Return [x, y] of the center of cell containing provided text 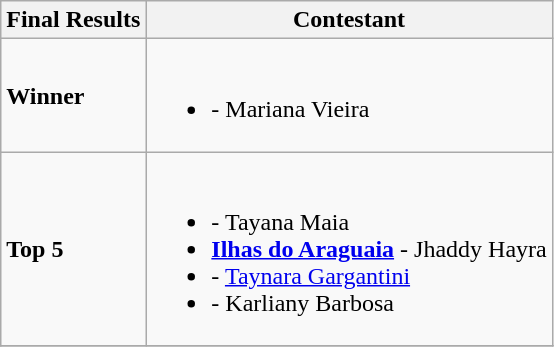
Top 5 [74, 249]
Winner [74, 96]
Final Results [74, 20]
- Mariana Vieira [349, 96]
- Tayana Maia Ilhas do Araguaia - Jhaddy Hayra - Taynara Gargantini - Karliany Barbosa [349, 249]
Contestant [349, 20]
